Scan for the cell matching the given text and deliver its [x, y] coordinate at center. 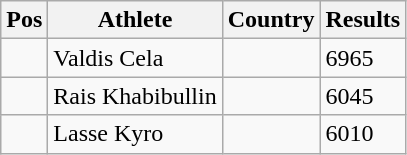
6965 [363, 58]
Lasse Kyro [135, 134]
Results [363, 20]
Athlete [135, 20]
Pos [24, 20]
Rais Khabibullin [135, 96]
6045 [363, 96]
Country [271, 20]
Valdis Cela [135, 58]
6010 [363, 134]
